Identify which cell holds the provided text, then report its (x, y) central coordinate. 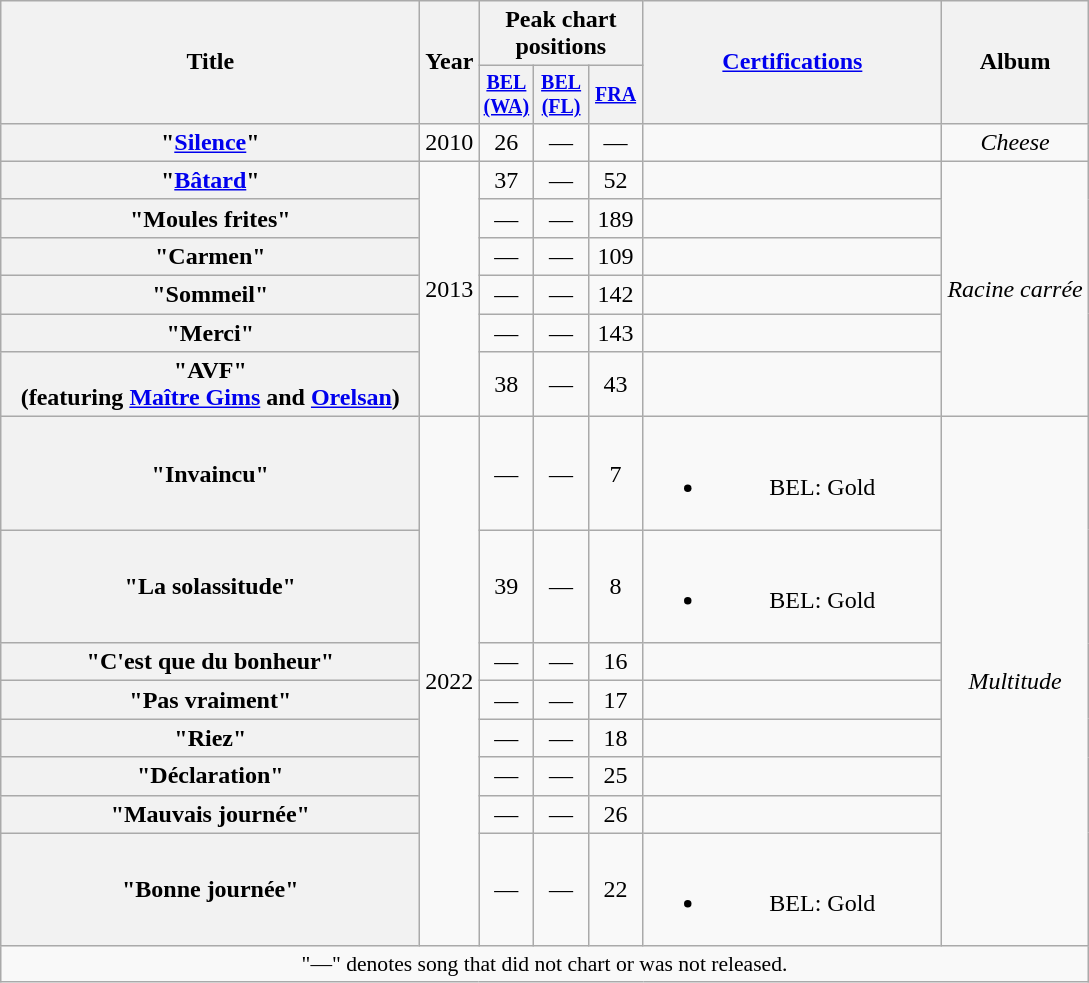
25 (615, 776)
BEL(WA) (506, 94)
2013 (450, 288)
"Merci" (210, 333)
22 (615, 890)
18 (615, 738)
BEL(FL) (561, 94)
FRA (615, 94)
"Sommeil" (210, 295)
39 (506, 586)
"AVF" (featuring Maître Gims and Orelsan) (210, 384)
Title (210, 62)
Peak chart positions (561, 34)
Year (450, 62)
143 (615, 333)
Cheese (1015, 142)
Certifications (792, 62)
Multitude (1015, 682)
"Déclaration" (210, 776)
"Invaincu" (210, 474)
"Riez" (210, 738)
"Mauvais journée" (210, 814)
16 (615, 662)
Album (1015, 62)
"Bâtard" (210, 180)
43 (615, 384)
"La solassitude" (210, 586)
17 (615, 700)
Racine carrée (1015, 288)
"Bonne journée" (210, 890)
38 (506, 384)
2022 (450, 682)
52 (615, 180)
8 (615, 586)
"C'est que du bonheur" (210, 662)
"Carmen" (210, 256)
"Pas vraiment" (210, 700)
2010 (450, 142)
"Silence" (210, 142)
"Moules frites" (210, 218)
109 (615, 256)
7 (615, 474)
189 (615, 218)
"—" denotes song that did not chart or was not released. (544, 964)
142 (615, 295)
37 (506, 180)
